Locate the cell with the specified text and output its [x, y] center coordinate. 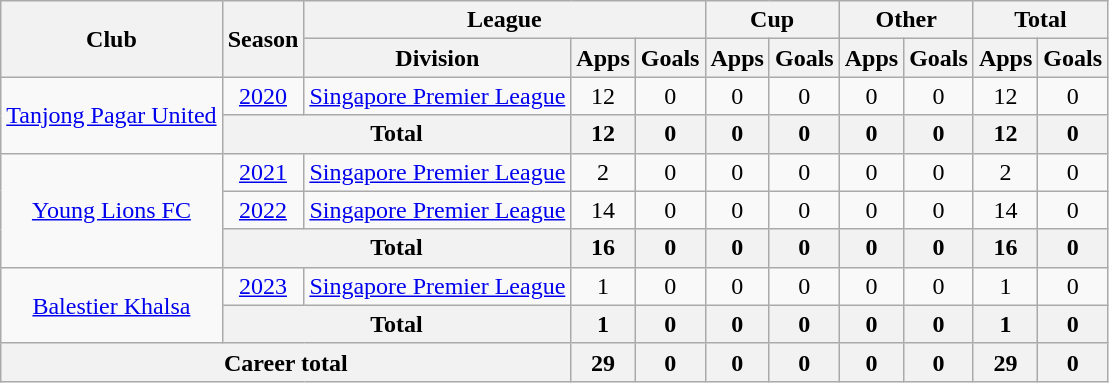
Cup [772, 20]
Division [438, 58]
Tanjong Pagar United [112, 115]
Career total [286, 362]
2022 [263, 210]
2020 [263, 96]
Balestier Khalsa [112, 305]
2021 [263, 172]
League [504, 20]
Other [906, 20]
Season [263, 39]
Young Lions FC [112, 210]
2023 [263, 286]
Club [112, 39]
